For the text-containing cell, return its midpoint in [X, Y] coordinate format. 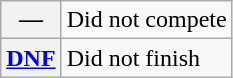
DNF [31, 58]
Did not finish [146, 58]
Did not compete [146, 20]
— [31, 20]
